Scan for the cell matching the given text and deliver its [X, Y] coordinate at center. 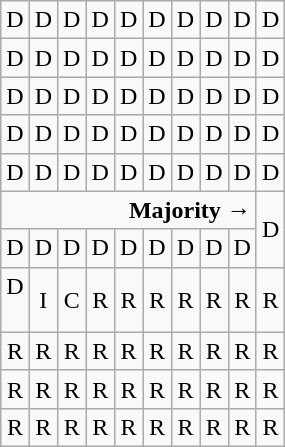
C [72, 300]
Majority → [129, 210]
I [43, 300]
